For the text-containing cell, return its midpoint in [X, Y] coordinate format. 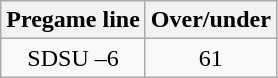
SDSU –6 [74, 58]
Pregame line [74, 20]
Over/under [210, 20]
61 [210, 58]
